From the cell containing the given text, extract its center point as (X, Y) coordinate. 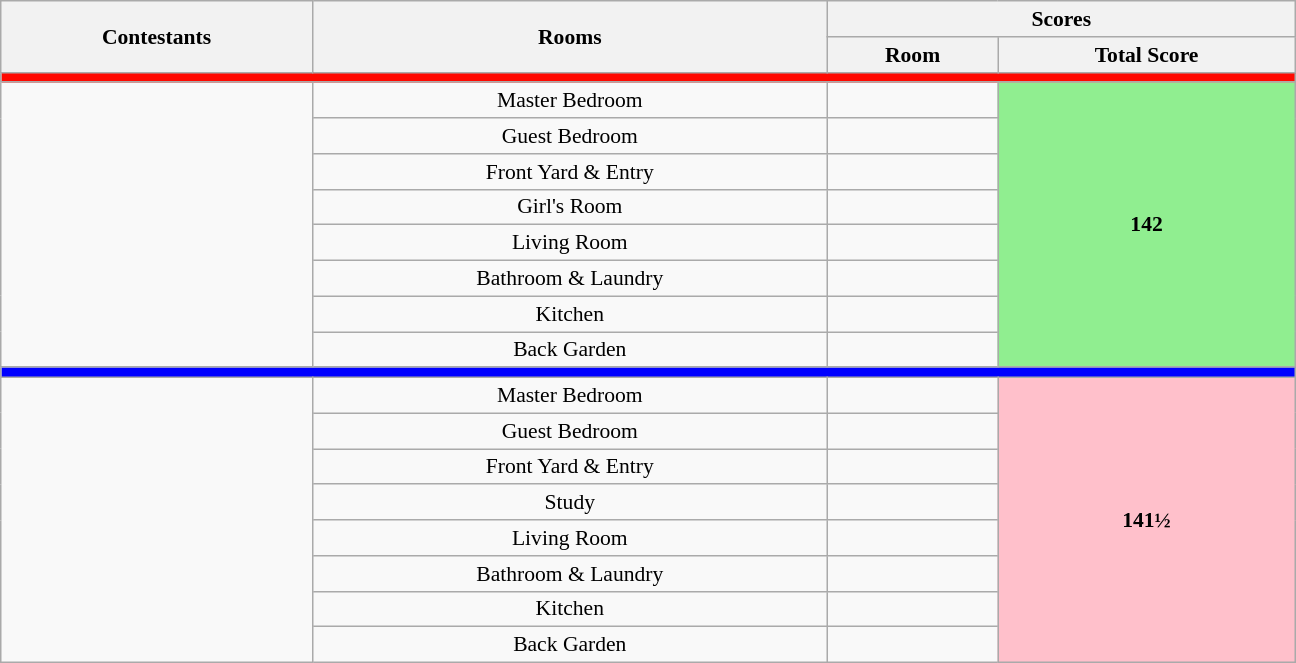
Scores (1061, 19)
Contestants (157, 36)
142 (1146, 226)
141½ (1146, 520)
Rooms (570, 36)
Total Score (1146, 55)
Room (912, 55)
Girl's Room (570, 207)
Study (570, 503)
